Search for the cell housing the specified text and yield its [X, Y] center coordinate. 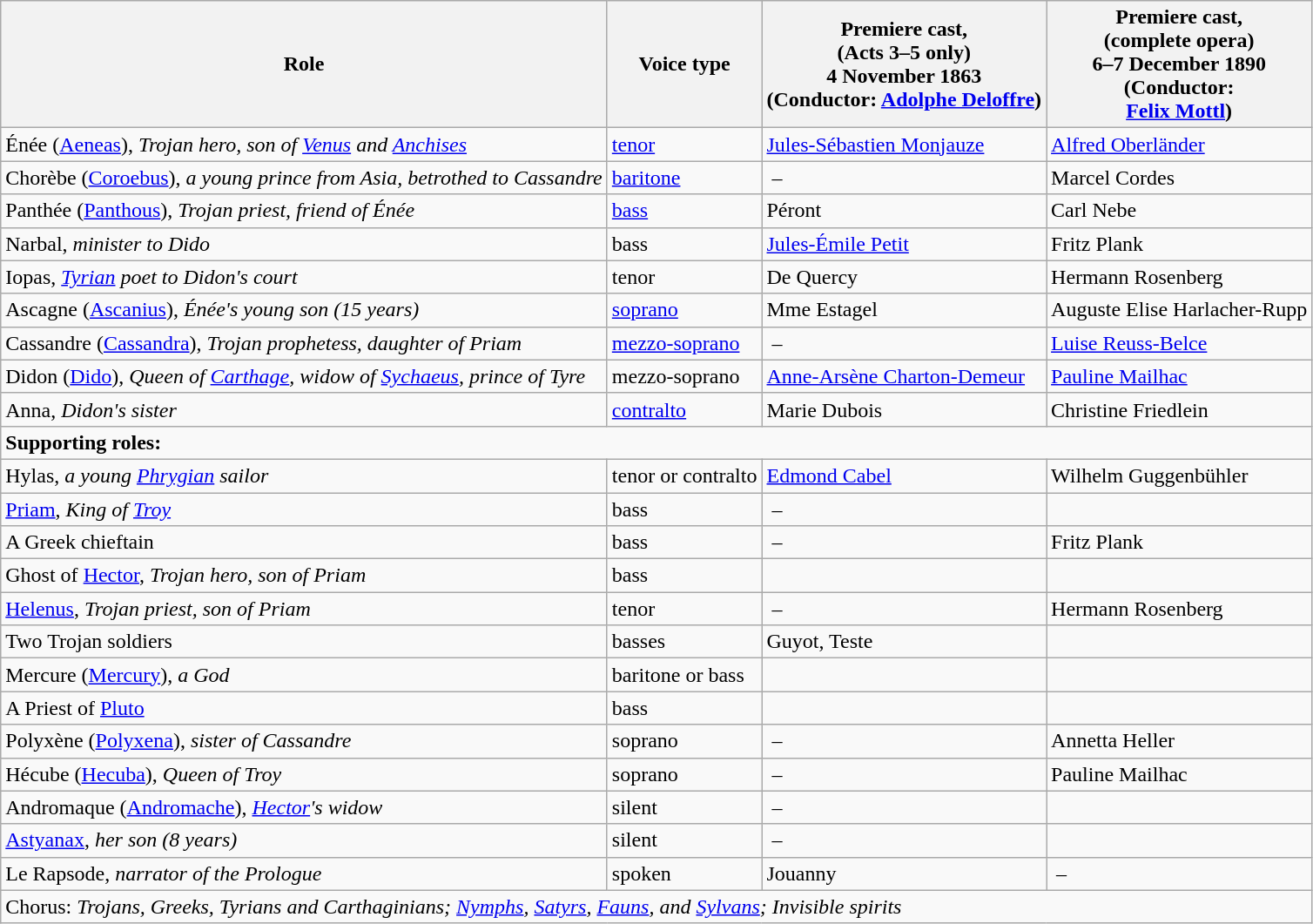
Marie Dubois [904, 409]
Ascagne (Ascanius), Énée's young son (15 years) [305, 310]
contralto [684, 409]
Premiere cast,(complete opera)6–7 December 1890(Conductor:Felix Mottl) [1179, 64]
Helenus, Trojan priest, son of Priam [305, 609]
Andromaque (Andromache), Hector's widow [305, 807]
basses [684, 642]
Auguste Elise Harlacher-Rupp [1179, 310]
Role [305, 64]
Annetta Heller [1179, 741]
De Quercy [904, 277]
Jouanny [904, 873]
Anne-Arsène Charton-Demeur [904, 376]
Hécube (Hecuba), Queen of Troy [305, 774]
Wilhelm Guggenbühler [1179, 475]
Chorèbe (Coroebus), a young prince from Asia, betrothed to Cassandre [305, 178]
Priam, King of Troy [305, 509]
Chorus: Trojans, Greeks, Tyrians and Carthaginians; Nymphs, Satyrs, Fauns, and Sylvans; Invisible spirits [656, 907]
Le Rapsode, narrator of the Prologue [305, 873]
baritone or bass [684, 675]
A Greek chieftain [305, 543]
Didon (Dido), Queen of Carthage, widow of Sychaeus, prince of Tyre [305, 376]
Narbal, minister to Dido [305, 244]
Two Trojan soldiers [305, 642]
Polyxène (Polyxena), sister of Cassandre [305, 741]
Christine Friedlein [1179, 409]
Énée (Aeneas), Trojan hero, son of Venus and Anchises [305, 145]
baritone [684, 178]
Jules-Émile Petit [904, 244]
Hylas, a young Phrygian sailor [305, 475]
Edmond Cabel [904, 475]
Iopas, Tyrian poet to Didon's court [305, 277]
Mercure (Mercury), a God [305, 675]
A Priest of Pluto [305, 708]
tenor or contralto [684, 475]
Astyanax, her son (8 years) [305, 840]
Jules-Sébastien Monjauze [904, 145]
Guyot, Teste [904, 642]
Mme Estagel [904, 310]
Anna, Didon's sister [305, 409]
Ghost of Hector, Trojan hero, son of Priam [305, 576]
Premiere cast,(Acts 3–5 only)4 November 1863(Conductor: Adolphe Deloffre) [904, 64]
Carl Nebe [1179, 211]
Luise Reuss-Belce [1179, 343]
Voice type [684, 64]
Péront [904, 211]
Alfred Oberländer [1179, 145]
Cassandre (Cassandra), Trojan prophetess, daughter of Priam [305, 343]
Marcel Cordes [1179, 178]
Supporting roles: [656, 442]
Panthée (Panthous), Trojan priest, friend of Énée [305, 211]
spoken [684, 873]
